Identify which cell holds the provided text, then report its (x, y) central coordinate. 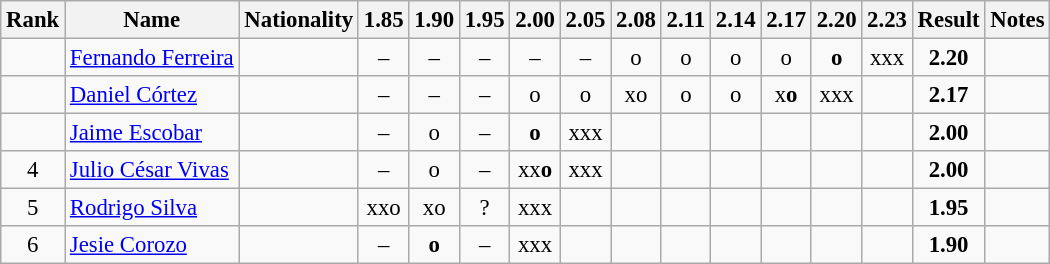
5 (33, 208)
Notes (1018, 20)
2.05 (585, 20)
Result (948, 20)
4 (33, 170)
Name (152, 20)
1.85 (383, 20)
2.11 (686, 20)
Rodrigo Silva (152, 208)
Fernando Ferreira (152, 58)
? (484, 208)
2.23 (887, 20)
Jaime Escobar (152, 133)
Nationality (298, 20)
Jesie Corozo (152, 245)
2.14 (735, 20)
Julio César Vivas (152, 170)
Daniel Córtez (152, 95)
Rank (33, 20)
6 (33, 245)
2.08 (636, 20)
